Pinpoint the cell where the given text exists, returning its (x, y) midpoint coordinate. 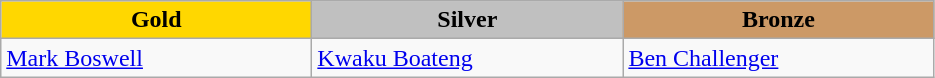
Mark Boswell (156, 58)
Ben Challenger (778, 58)
Gold (156, 20)
Silver (468, 20)
Bronze (778, 20)
Kwaku Boateng (468, 58)
